Find where the given text appears and provide that cell's center as (x, y) coordinate. 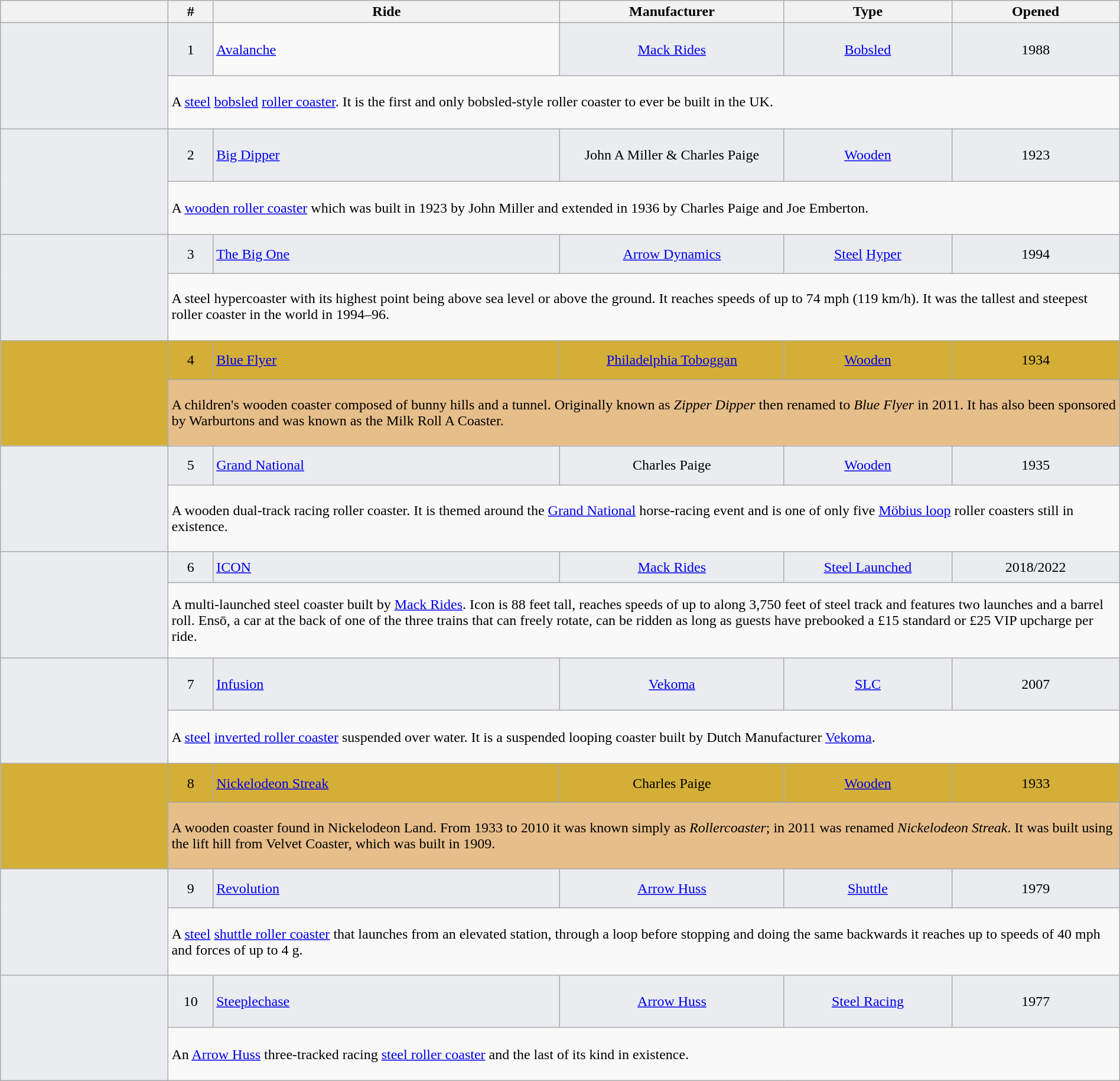
Grand National (386, 465)
1994 (1036, 254)
Nickelodeon Streak (386, 783)
Type (868, 12)
1935 (1036, 465)
Big Dipper (386, 155)
Opened (1036, 12)
Steel Launched (868, 567)
A steel bobsled roller coaster. It is the first and only bobsled-style roller coaster to ever be built in the UK. (644, 102)
# (191, 12)
1934 (1036, 360)
9 (191, 888)
2007 (1036, 684)
Shuttle (868, 888)
Vekoma (672, 684)
Bobsled (868, 50)
Steel Racing (868, 1001)
Blue Flyer (386, 360)
The Big One (386, 254)
6 (191, 567)
Revolution (386, 888)
2 (191, 155)
Avalanche (386, 50)
8 (191, 783)
Infusion (386, 684)
1988 (1036, 50)
Philadelphia Toboggan (672, 360)
4 (191, 360)
1 (191, 50)
ICON (386, 567)
5 (191, 465)
A steel inverted roller coaster suspended over water. It is a suspended looping coaster built by Dutch Manufacturer Vekoma. (644, 737)
Manufacturer (672, 12)
An Arrow Huss three-tracked racing steel roller coaster and the last of its kind in existence. (644, 1054)
Steeplechase (386, 1001)
3 (191, 254)
Steel Hyper (868, 254)
A wooden roller coaster which was built in 1923 by John Miller and extended in 1936 by Charles Paige and Joe Emberton. (644, 208)
1923 (1036, 155)
Arrow Dynamics (672, 254)
2018/2022 (1036, 567)
Ride (386, 12)
7 (191, 684)
John A Miller & Charles Paige (672, 155)
1933 (1036, 783)
1977 (1036, 1001)
SLC (868, 684)
1979 (1036, 888)
10 (191, 1001)
